Return (x, y) of the center of cell containing provided text 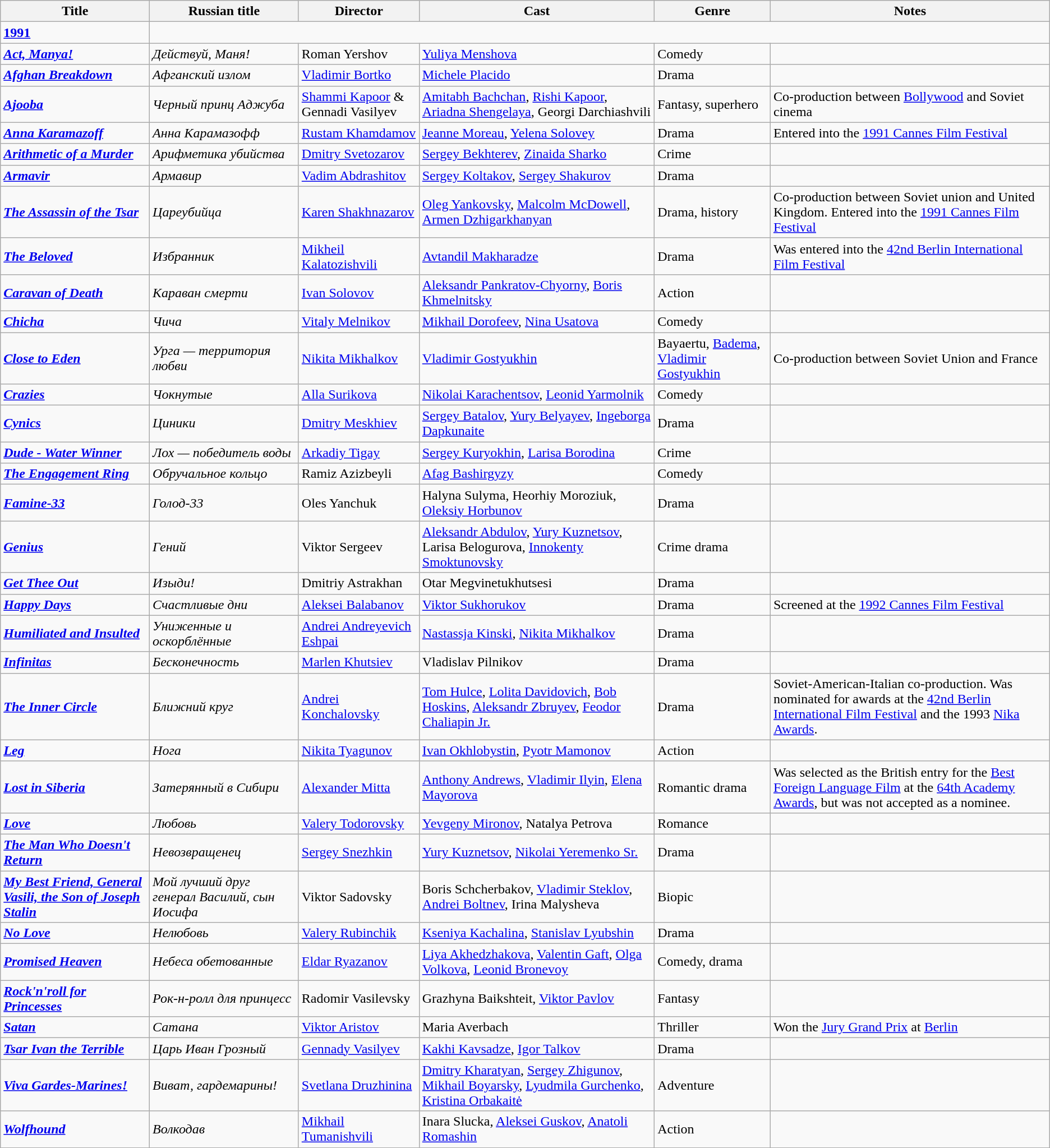
Michele Placido (536, 75)
Vladimir Gostyukhin (536, 358)
Затерянный в Сибири (224, 787)
Co-production between Soviet union and United Kingdom. Entered into the 1991 Cannes Film Festival (910, 212)
Was entered into the 42nd Berlin International Film Festival (910, 256)
Viktor Sukhorukov (536, 605)
Арифметика убийства (224, 154)
Dmitry Svetozarov (359, 154)
Vladimir Bortko (359, 75)
Valery Todorovsky (359, 823)
Anna Karamazoff (75, 133)
No Love (75, 933)
Tsar Ivan the Terrible (75, 1049)
Close to Eden (75, 358)
Kakhi Kavsadze, Igor Talkov (536, 1049)
Entered into the 1991 Cannes Film Festival (910, 133)
Arkadiy Tigay (359, 453)
Aleksandr Pankratov-Chyorny, Boris Khmelnitsky (536, 293)
Viva Gardes-Marines! (75, 1085)
Vladislav Pilnikov (536, 662)
Chicha (75, 321)
Караван смерти (224, 293)
Ближний круг (224, 707)
Dmitriy Astrakhan (359, 583)
Aleksandr Abdulov, Yury Kuznetsov, Larisa Belogurova, Innokenty Smoktunovsky (536, 547)
Афганский излом (224, 75)
Roman Yershov (359, 54)
Урга — территория любви (224, 358)
Aleksei Balabanov (359, 605)
Act, Manya! (75, 54)
1991 (75, 33)
Cynics (75, 424)
Title (75, 11)
Biopic (712, 896)
Mikheil Kalatozishvili (359, 256)
Dmitry Kharatyan, Sergey Zhigunov, Mikhail Boyarsky, Lyudmila Gurchenko, Kristina Orbakaitė (536, 1085)
Arithmetic of a Murder (75, 154)
Radomir Vasilevsky (359, 998)
Otar Megvinetukhutsesi (536, 583)
Fantasy, superhero (712, 104)
The Inner Circle (75, 707)
Maria Averbach (536, 1027)
Karen Shakhnazarov (359, 212)
Promised Heaven (75, 962)
Бесконечность (224, 662)
Sergey Snezhkin (359, 852)
The Man Who Doesn't Return (75, 852)
Ramiz Azizbeyli (359, 474)
Avtandil Makharadze (536, 256)
Armavir (75, 176)
Сатана (224, 1027)
My Best Friend, General Vasili, the Son of Joseph Stalin (75, 896)
Bayaertu, Badema, Vladimir Gostyukhin (712, 358)
Небеса обетованные (224, 962)
Sergey Bekhterev, Zinaida Sharko (536, 154)
Wolfhound (75, 1129)
Nikolai Karachentsov, Leonid Yarmolnik (536, 395)
Mikhail Tumanishvili (359, 1129)
Изыди! (224, 583)
Мой лучший друг генерал Василий, сын Иосифа (224, 896)
Viktor Sadovsky (359, 896)
Thriller (712, 1027)
Andrei Konchalovsky (359, 707)
Yury Kuznetsov, Nikolai Yeremenko Sr. (536, 852)
Dmitry Meskhiev (359, 424)
Избранник (224, 256)
Tom Hulce, Lolita Davidovich, Bob Hoskins, Aleksandr Zbruyev, Feodor Chaliapin Jr. (536, 707)
Lost in Siberia (75, 787)
Adventure (712, 1085)
Genre (712, 11)
Счастливые дни (224, 605)
Цареубийца (224, 212)
Won the Jury Grand Prix at Berlin (910, 1027)
Sergey Kuryokhin, Larisa Borodina (536, 453)
Невозвращенец (224, 852)
Ivan Solovov (359, 293)
Рок-н-ролл для принцесс (224, 998)
Nastassja Kinski, Nikita Mikhalkov (536, 634)
Anthony Andrews, Vladimir Ilyin, Elena Mayorova (536, 787)
Infinitas (75, 662)
Alla Surikova (359, 395)
Russian title (224, 11)
Лох — победитель воды (224, 453)
Svetlana Druzhinina (359, 1085)
Satan (75, 1027)
The Engagement Ring (75, 474)
Униженные и оскорблённые (224, 634)
Царь Иван Грозный (224, 1049)
Get Thee Out (75, 583)
Dude - Water Winner (75, 453)
Viktor Sergeev (359, 547)
The Beloved (75, 256)
Yuliya Menshova (536, 54)
Нога (224, 750)
Чокнутые (224, 395)
Нелюбовь (224, 933)
Волкодав (224, 1129)
Oles Yanchuk (359, 502)
Чича (224, 321)
Голод-33 (224, 502)
Co-production between Soviet Union and France (910, 358)
Famine-33 (75, 502)
Boris Schcherbakov, Vladimir Steklov, Andrei Boltnev, Irina Malysheva (536, 896)
Jeanne Moreau, Yelena Solovey (536, 133)
Sergey Koltakov, Sergey Shakurov (536, 176)
Crazies (75, 395)
Director (359, 11)
Comedy, drama (712, 962)
Valery Rubinchik (359, 933)
Crime drama (712, 547)
Rock'n'roll for Princesses (75, 998)
Shammi Kapoor & Gennadi Vasilyev (359, 104)
Eldar Ryazanov (359, 962)
Happy Days (75, 605)
Vadim Abdrashitov (359, 176)
Co-production between Bollywood and Soviet cinema (910, 104)
Afag Bashirgyzy (536, 474)
Sergey Batalov, Yury Belyayev, Ingeborga Dapkunaite (536, 424)
Halyna Sulyma, Heorhiy Moroziuk, Oleksiy Horbunov (536, 502)
Inara Slucka, Aleksei Guskov, Anatoli Romashin (536, 1129)
Fantasy (712, 998)
Grazhyna Baikshteit, Viktor Pavlov (536, 998)
Vitaly Melnikov (359, 321)
Liya Akhedzhakova, Valentin Gaft, Olga Volkova, Leonid Bronevoy (536, 962)
Romantic drama (712, 787)
Gennady Vasilyev (359, 1049)
Notes (910, 11)
Alexander Mitta (359, 787)
Genius (75, 547)
Leg (75, 750)
Rustam Khamdamov (359, 133)
Черный принц Аджуба (224, 104)
Обручальное кольцо (224, 474)
Гений (224, 547)
Действуй, Маня! (224, 54)
Drama, history (712, 212)
Love (75, 823)
Nikita Tyagunov (359, 750)
Виват, гардемарины! (224, 1085)
Kseniya Kachalina, Stanislav Lyubshin (536, 933)
The Assassin of the Tsar (75, 212)
Циники (224, 424)
Caravan of Death (75, 293)
Oleg Yankovsky, Malcolm McDowell, Armen Dzhigarkhanyan (536, 212)
Любовь (224, 823)
Ajooba (75, 104)
Andrei Andreyevich Eshpai (359, 634)
Marlen Khutsiev (359, 662)
Yevgeny Mironov, Natalya Petrova (536, 823)
Nikita Mikhalkov (359, 358)
Армавир (224, 176)
Humiliated and Insulted (75, 634)
Ivan Okhlobystin, Pyotr Mamonov (536, 750)
Mikhail Dorofeev, Nina Usatova (536, 321)
Viktor Aristov (359, 1027)
Amitabh Bachchan, Rishi Kapoor, Ariadna Shengelaya, Georgi Darchiashvili (536, 104)
Анна Карамазофф (224, 133)
Soviet-American-Italian co-production. Was nominated for awards at the 42nd Berlin International Film Festival and the 1993 Nika Awards. (910, 707)
Afghan Breakdown (75, 75)
Cast (536, 11)
Romance (712, 823)
Was selected as the British entry for the Best Foreign Language Film at the 64th Academy Awards, but was not accepted as a nominee. (910, 787)
Screened at the 1992 Cannes Film Festival (910, 605)
